Find where the given text appears and provide that cell's center as [x, y] coordinate. 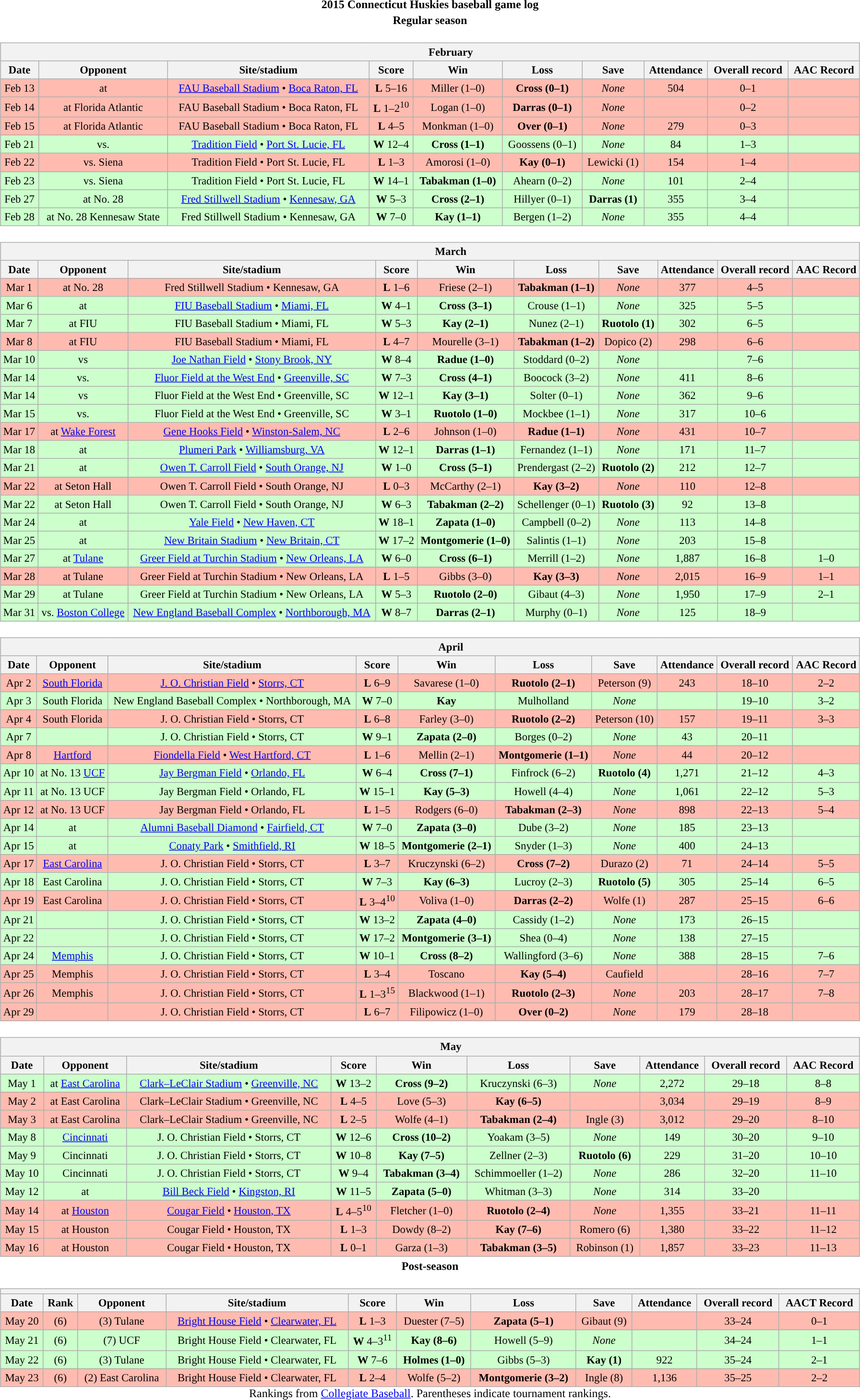
Toscano [446, 974]
Tabakman (2–3) [543, 809]
29–19 [746, 1101]
Mar 18 [19, 450]
34–24 [738, 1340]
22–13 [754, 809]
25–14 [754, 881]
5–4 [826, 809]
1,061 [687, 791]
May 12 [22, 1191]
Feb 22 [20, 162]
Garza (1–3) [421, 1248]
3,034 [672, 1101]
Fernandez (1–1) [557, 450]
March [430, 251]
19–10 [754, 701]
Tabakman (3–4) [421, 1173]
Lewicki (1) [613, 162]
Fletcher (1–0) [421, 1210]
Fiondella Field • West Hartford, CT [232, 755]
26–15 [754, 920]
377 [687, 287]
35–24 [738, 1360]
Goossens (0–1) [542, 145]
Ruotolo (2–4) [518, 1210]
Darras (2–1) [466, 612]
28–18 [754, 1012]
11–13 [823, 1248]
Darras (1) [613, 199]
Howell (5–9) [523, 1340]
W 11–5 [354, 1191]
W 15–1 [377, 791]
Montgomerie (3–1) [446, 938]
Darras (0–1) [542, 107]
Ruotolo (2–3) [543, 993]
L 0–1 [354, 1248]
11–7 [755, 450]
May 1 [22, 1083]
14–8 [755, 522]
Plumeri Park • Williamsburg, VA [252, 450]
Apr 21 [19, 920]
Cross (7–2) [543, 863]
287 [687, 901]
Tabakman (2–2) [466, 504]
Yoakam (3–5) [518, 1137]
Tabakman (2–4) [518, 1119]
May 8 [22, 1137]
May 10 [22, 1173]
W 4–1 [396, 305]
Cross (2–1) [458, 199]
9–6 [755, 396]
Rodgers (6–0) [446, 809]
Durazo (2) [624, 863]
L 6–7 [377, 1012]
10–6 [755, 414]
W 1–0 [396, 468]
Mar 1 [19, 287]
Wolfe (5–2) [434, 1377]
Mar 25 [19, 540]
Mar 31 [19, 612]
Montgomerie (1–1) [543, 755]
Whitman (3–3) [518, 1191]
Apr 7 [19, 737]
Gibaut (9) [604, 1321]
1,136 [664, 1377]
Ruotolo (3) [628, 504]
Apr 19 [19, 901]
Nunez (2–1) [557, 324]
L 2–4 [372, 1377]
125 [687, 612]
Schellenger (0–1) [557, 504]
Kay (8–6) [434, 1340]
Ahearn (0–2) [542, 181]
Mar 29 [19, 594]
400 [687, 845]
Montgomerie (1–0) [466, 540]
L 1–315 [377, 993]
Mar 24 [19, 522]
Apr 24 [19, 956]
May 9 [22, 1155]
8–8 [823, 1083]
Boocock (3–2) [557, 377]
25–15 [754, 901]
10–10 [823, 1155]
May 20 [22, 1321]
305 [687, 881]
Apr 22 [19, 938]
W 12–6 [354, 1137]
Mulholland [543, 701]
1,271 [687, 773]
Kay [446, 701]
Romero (6) [605, 1230]
243 [687, 683]
Campbell (0–2) [557, 522]
Robinson (1) [605, 1248]
Wolfe (1) [624, 901]
Gibbs (5–3) [523, 1360]
44 [687, 755]
L 1–210 [391, 107]
Ruotolo (5) [624, 881]
Apr 2 [19, 683]
L 3–410 [377, 901]
19–11 [754, 719]
Ruotolo (2–0) [466, 594]
W 4–311 [372, 1340]
Darras (1–1) [466, 450]
Cross (5–1) [466, 468]
Mockbee (1–1) [557, 414]
Feb 23 [20, 181]
302 [687, 324]
Amorosi (1–0) [458, 162]
28–17 [754, 993]
Apr 12 [19, 809]
Kay (3–1) [466, 396]
Cross (6–1) [466, 558]
Tabakman (1–2) [557, 341]
1–3 [748, 145]
Darras (2–2) [543, 901]
17–9 [755, 594]
Mellin (2–1) [446, 755]
W 6–4 [377, 773]
22–12 [754, 791]
23–13 [754, 827]
Tabakman (3–5) [518, 1248]
Cross (7–1) [446, 773]
504 [676, 88]
L 2–5 [354, 1119]
0–2 [748, 107]
May [430, 1047]
7–8 [826, 993]
101 [676, 181]
18–9 [755, 612]
4–3 [826, 773]
May 21 [22, 1340]
Apr 26 [19, 993]
Apr 4 [19, 719]
92 [687, 504]
12–7 [755, 468]
Cross (3–1) [466, 305]
New Britain Stadium • New Britain, CT [252, 540]
Snyder (1–3) [543, 845]
Feb 21 [20, 145]
L 6–9 [377, 683]
May 22 [22, 1360]
April [430, 647]
8–9 [823, 1101]
1,355 [672, 1210]
922 [664, 1360]
24–13 [754, 845]
11–12 [823, 1230]
Monkman (1–0) [458, 126]
Apr 25 [19, 974]
Kay (1) [604, 1360]
May 3 [22, 1119]
Kay (6–5) [518, 1101]
Merrill (1–2) [557, 558]
Savarese (1–0) [446, 683]
Cross (1–1) [458, 145]
18–10 [754, 683]
325 [687, 305]
Cross (10–2) [421, 1137]
33–24 [738, 1321]
L 4–510 [354, 1210]
Cross (8–2) [446, 956]
286 [672, 1173]
Zapata (5–1) [523, 1321]
Voliva (1–0) [446, 901]
Hartford [72, 755]
411 [687, 377]
298 [687, 341]
Mar 28 [19, 576]
1,950 [687, 594]
Ruotolo (1–0) [466, 414]
33–23 [746, 1248]
Montgomerie (2–1) [446, 845]
February [430, 52]
362 [687, 396]
Feb 27 [20, 199]
212 [687, 468]
Bergen (1–2) [542, 217]
L 4–7 [396, 341]
Apr 29 [19, 1012]
Kay (5–3) [446, 791]
McCarthy (2–1) [466, 486]
Borges (0–2) [543, 737]
Ruotolo (2) [628, 468]
1,887 [687, 558]
2–4 [748, 181]
Feb 13 [20, 88]
Cross (4–1) [466, 377]
24–14 [754, 863]
W 3–1 [396, 414]
Farley (3–0) [446, 719]
Mourelle (3–1) [466, 341]
Love (5–3) [421, 1101]
1–4 [748, 162]
Feb 28 [20, 217]
Hillyer (0–1) [542, 199]
Kay (5–4) [543, 974]
11–10 [823, 1173]
AACT Record [819, 1303]
1,857 [672, 1248]
16–9 [755, 576]
Radue (1–0) [466, 360]
W 6–3 [396, 504]
13–8 [755, 504]
W 9–1 [377, 737]
Lucroy (2–3) [543, 881]
157 [687, 719]
279 [676, 126]
Kay (6–3) [446, 881]
Dube (3–2) [543, 827]
May 23 [22, 1377]
Alumni Baseball Diamond • Fairfield, CT [232, 827]
Kruczynski (6–2) [446, 863]
Wallingford (3–6) [543, 956]
Holmes (1–0) [434, 1360]
84 [676, 145]
4–5 [755, 287]
Mar 6 [19, 305]
Over (0–1) [542, 126]
31–20 [746, 1155]
Gene Hooks Field • Winston-Salem, NC [252, 432]
Apr 10 [19, 773]
Kruczynski (6–3) [518, 1083]
27–15 [754, 938]
W 8–7 [396, 612]
Logan (1–0) [458, 107]
12–8 [755, 486]
Bill Beck Field • Kingston, RI [228, 1191]
L 0–3 [396, 486]
33–22 [746, 1230]
W 9–4 [354, 1173]
Dopico (2) [628, 341]
W 18–5 [377, 845]
W 8–4 [396, 360]
Joe Nathan Field • Stony Brook, NY [252, 360]
Caufield [624, 974]
Kay (3–2) [557, 486]
Schimmoeller (1–2) [518, 1173]
179 [687, 1012]
May 14 [22, 1210]
898 [687, 809]
Salintis (1–1) [557, 540]
21–12 [754, 773]
Solter (0–1) [557, 396]
20–11 [754, 737]
Zellner (2–3) [518, 1155]
5–3 [826, 791]
71 [687, 863]
Ruotolo (2–2) [543, 719]
Prendergast (2–2) [557, 468]
Duester (7–5) [434, 1321]
3–4 [748, 199]
Johnson (1–0) [466, 432]
Kay (7–5) [421, 1155]
Shea (0–4) [543, 938]
138 [687, 938]
W 12–4 [391, 145]
Peterson (10) [624, 719]
W 7–6 [372, 1360]
at Wake Forest [83, 432]
Apr 8 [19, 755]
33–20 [746, 1191]
Mar 7 [19, 324]
Miller (1–0) [458, 88]
L 3–4 [377, 974]
May 2 [22, 1101]
29–20 [746, 1119]
Peterson (9) [624, 683]
Ruotolo (4) [624, 773]
Feb 14 [20, 107]
2,015 [687, 576]
388 [687, 956]
Mar 10 [19, 360]
Zapata (1–0) [466, 522]
L 2–6 [396, 432]
16–8 [755, 558]
Zapata (5–0) [421, 1191]
11–11 [823, 1210]
Mar 21 [19, 468]
Zapata (4–0) [446, 920]
Rank [60, 1303]
110 [687, 486]
3–2 [826, 701]
431 [687, 432]
W 10–1 [377, 956]
Cross (9–2) [421, 1083]
229 [672, 1155]
Ruotolo (6) [605, 1155]
W 10–8 [354, 1155]
149 [672, 1137]
Blackwood (1–1) [446, 993]
15–8 [755, 540]
10–7 [755, 432]
0–3 [748, 126]
Mar 17 [19, 432]
Kay (2–1) [466, 324]
3–3 [826, 719]
Ruotolo (2–1) [543, 683]
Tabakman (1–1) [557, 287]
Apr 17 [19, 863]
Gibaut (4–3) [557, 594]
Ingle (8) [604, 1377]
Apr 18 [19, 881]
28–15 [754, 956]
3,012 [672, 1119]
Mar 15 [19, 414]
Kay (3–3) [557, 576]
Mar 8 [19, 341]
May 16 [22, 1248]
Radue (1–1) [557, 432]
Zapata (2–0) [446, 737]
Apr 3 [19, 701]
Montgomerie (3–2) [523, 1377]
314 [672, 1191]
(7) UCF [122, 1340]
Dowdy (8–2) [421, 1230]
Cross (0–1) [542, 88]
32–20 [746, 1173]
1,380 [672, 1230]
30–20 [746, 1137]
Murphy (0–1) [557, 612]
Over (0–2) [543, 1012]
Conaty Park • Smithfield, RI [232, 845]
171 [687, 450]
113 [687, 522]
Kay (7–6) [518, 1230]
4–4 [748, 217]
W 6–0 [396, 558]
Tabakman (1–0) [458, 181]
173 [687, 920]
Apr 15 [19, 845]
May 15 [22, 1230]
Yale Field • New Haven, CT [252, 522]
(2) East Carolina [122, 1377]
Finfrock (6–2) [543, 773]
8–10 [823, 1119]
W 18–1 [396, 522]
Friese (2–1) [466, 287]
Apr 14 [19, 827]
317 [687, 414]
20–12 [754, 755]
35–25 [738, 1377]
28–16 [754, 974]
Filipowicz (1–0) [446, 1012]
Cassidy (1–2) [543, 920]
Howell (4–4) [543, 791]
vs. Boston College [83, 612]
Feb 15 [20, 126]
8–6 [755, 377]
1–0 [826, 558]
Gibbs (3–0) [466, 576]
Stoddard (0–2) [557, 360]
at No. 28 Kennesaw State [104, 217]
2,272 [672, 1083]
Wolfe (4–1) [421, 1119]
185 [687, 827]
Zapata (3–0) [446, 827]
Kay (0–1) [542, 162]
154 [676, 162]
Apr 11 [19, 791]
L 6–8 [377, 719]
33–21 [746, 1210]
29–18 [746, 1083]
Kay (1–1) [458, 217]
Ruotolo (1) [628, 324]
L 3–7 [377, 863]
L 5–16 [391, 88]
W 14–1 [391, 181]
9–10 [823, 1137]
7–7 [826, 974]
Crouse (1–1) [557, 305]
43 [687, 737]
Mar 27 [19, 558]
Ingle (3) [605, 1119]
